Find where the given text appears and provide that cell's center as [x, y] coordinate. 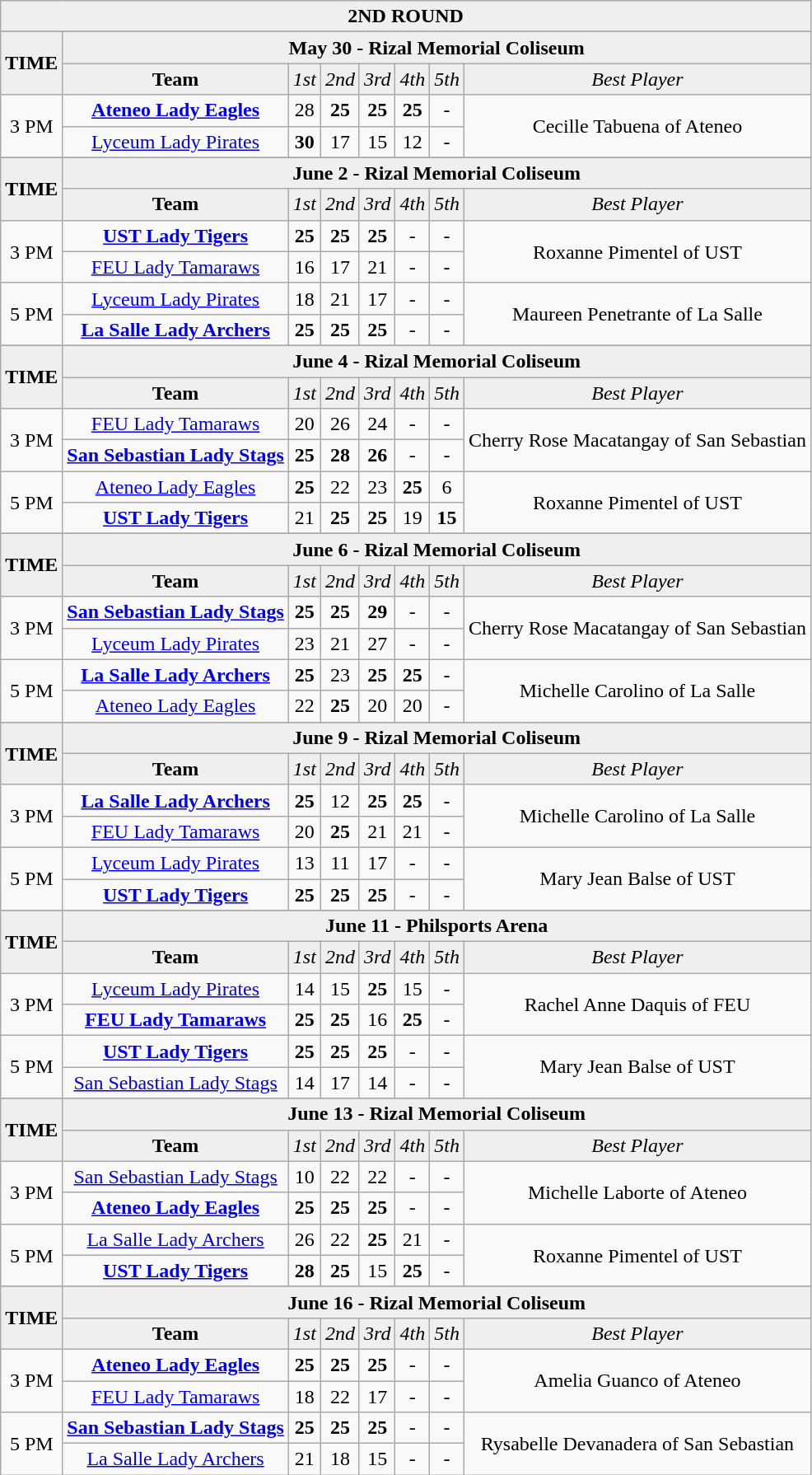
June 11 - Philsports Arena [436, 926]
Rachel Anne Daquis of FEU [637, 1004]
19 [413, 518]
6 [447, 487]
May 30 - Rizal Memorial Coliseum [436, 48]
Cecille Tabuena of Ateneo [637, 126]
June 9 - Rizal Memorial Coliseum [436, 737]
13 [305, 863]
30 [305, 142]
June 2 - Rizal Memorial Coliseum [436, 173]
Amelia Guanco of Ateneo [637, 1380]
Maureen Penetrante of La Salle [637, 314]
June 4 - Rizal Memorial Coliseum [436, 361]
11 [339, 863]
24 [377, 424]
June 6 - Rizal Memorial Coliseum [436, 550]
June 13 - Rizal Memorial Coliseum [436, 1114]
10 [305, 1177]
June 16 - Rizal Memorial Coliseum [436, 1302]
Rysabelle Devanadera of San Sebastian [637, 1444]
29 [377, 612]
27 [377, 644]
Michelle Laborte of Ateneo [637, 1192]
2ND ROUND [406, 16]
